Return the (x, y) coordinate for the center point of the cell that contains the specified text.  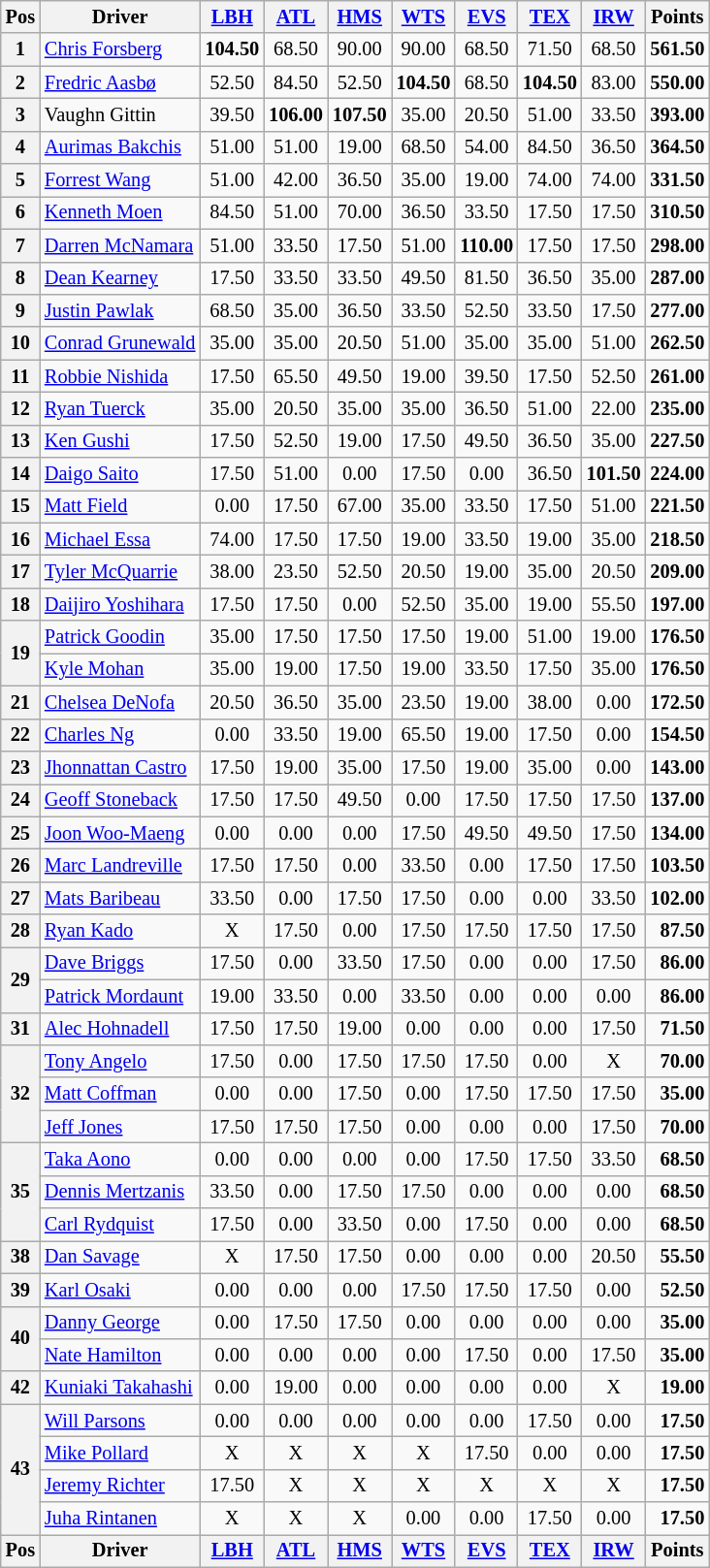
Patrick Goodin (120, 637)
Michael Essa (120, 539)
25 (20, 833)
39 (20, 1290)
35 (20, 1191)
2 (20, 82)
Alec Hohnadell (120, 1029)
235.00 (677, 408)
550.00 (677, 82)
Dave Briggs (120, 963)
29 (20, 979)
102.00 (677, 898)
Darren McNamara (120, 245)
Carl Rydquist (120, 1225)
Fredric Aasbø (120, 82)
10 (20, 343)
Daijiro Yoshihara (120, 604)
Joon Woo-Maeng (120, 833)
18 (20, 604)
227.50 (677, 441)
81.50 (487, 278)
42.00 (296, 180)
Robbie Nishida (120, 376)
Tyler McQuarrie (120, 571)
67.00 (360, 506)
Ryan Tuerck (120, 408)
Chelsea DeNofa (120, 702)
Nate Hamilton (120, 1355)
15 (20, 506)
Chris Forsberg (120, 49)
12 (20, 408)
Conrad Grunewald (120, 343)
209.00 (677, 571)
Jhonnattan Castro (120, 767)
224.00 (677, 474)
24 (20, 800)
103.50 (677, 865)
Daigo Saito (120, 474)
287.00 (677, 278)
Vaughn Gittin (120, 114)
154.50 (677, 735)
197.00 (677, 604)
Kyle Mohan (120, 669)
Geoff Stoneback (120, 800)
Ryan Kado (120, 931)
Dennis Mertzanis (120, 1192)
101.50 (614, 474)
23 (20, 767)
107.50 (360, 114)
40 (20, 1338)
262.50 (677, 343)
13 (20, 441)
16 (20, 539)
83.00 (614, 82)
1 (20, 49)
26 (20, 865)
Kenneth Moen (120, 212)
393.00 (677, 114)
17 (20, 571)
Dan Savage (120, 1257)
Patrick Mordaunt (120, 996)
Ken Gushi (120, 441)
22 (20, 735)
561.50 (677, 49)
Juha Rintanen (120, 1519)
14 (20, 474)
Dean Kearney (120, 278)
7 (20, 245)
31 (20, 1029)
Marc Landreville (120, 865)
Forrest Wang (120, 180)
Matt Coffman (120, 1094)
Matt Field (120, 506)
Karl Osaki (120, 1290)
277.00 (677, 310)
Jeremy Richter (120, 1486)
6 (20, 212)
22.00 (614, 408)
261.00 (677, 376)
19 (20, 654)
Jeff Jones (120, 1127)
42 (20, 1388)
137.00 (677, 800)
Tony Angelo (120, 1061)
298.00 (677, 245)
Taka Aono (120, 1159)
364.50 (677, 147)
38 (20, 1257)
87.50 (677, 931)
Danny George (120, 1323)
Aurimas Bakchis (120, 147)
3 (20, 114)
218.50 (677, 539)
Charles Ng (120, 735)
Mats Baribeau (120, 898)
4 (20, 147)
5 (20, 180)
32 (20, 1094)
9 (20, 310)
Mike Pollard (120, 1453)
172.50 (677, 702)
106.00 (296, 114)
143.00 (677, 767)
Will Parsons (120, 1421)
134.00 (677, 833)
43 (20, 1470)
310.50 (677, 212)
21 (20, 702)
54.00 (487, 147)
11 (20, 376)
27 (20, 898)
8 (20, 278)
Justin Pawlak (120, 310)
110.00 (487, 245)
331.50 (677, 180)
Kuniaki Takahashi (120, 1388)
221.50 (677, 506)
28 (20, 931)
